Pinpoint the cell where the given text exists, returning its (x, y) midpoint coordinate. 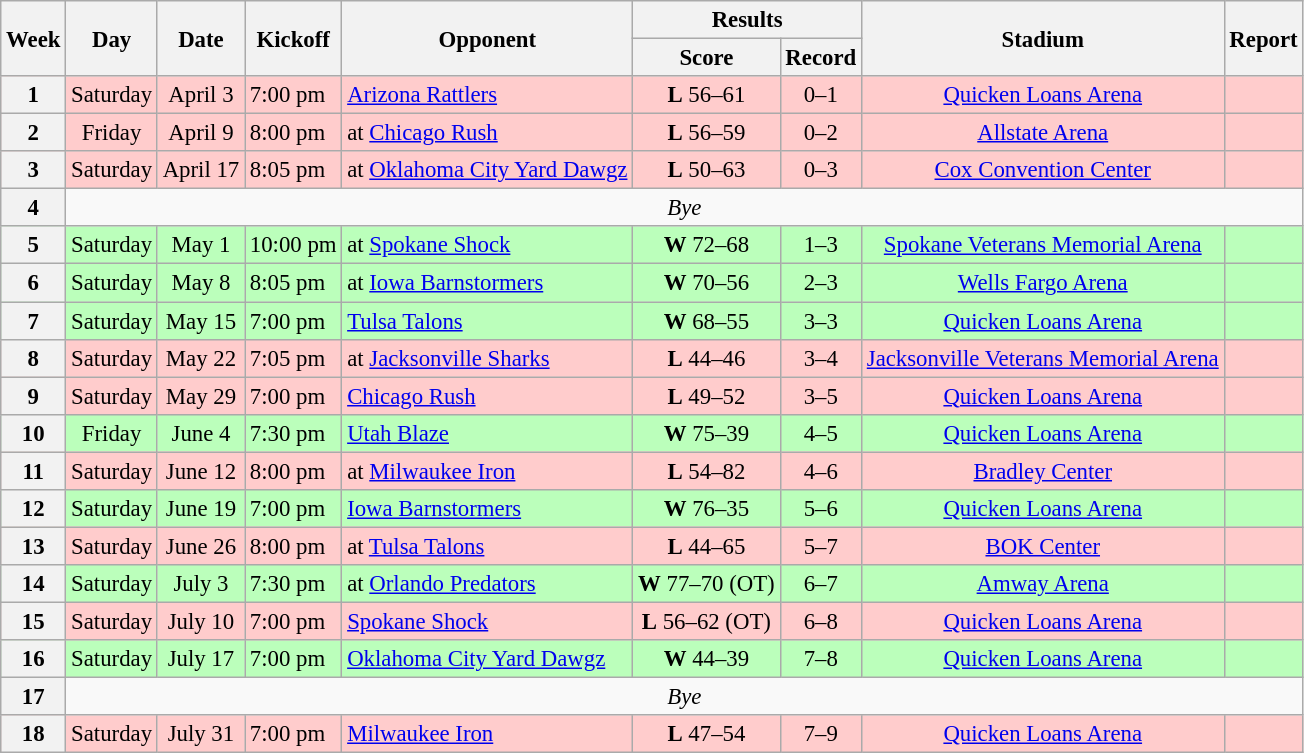
W 76–35 (706, 509)
at Jacksonville Sharks (488, 358)
April 17 (200, 170)
Jacksonville Veterans Memorial Arena (1042, 358)
17 (34, 697)
June 19 (200, 509)
6–8 (820, 621)
5–7 (820, 546)
6 (34, 283)
Date (200, 38)
7–9 (820, 734)
L 47–54 (706, 734)
at Milwaukee Iron (488, 471)
L 54–82 (706, 471)
April 9 (200, 133)
Oklahoma City Yard Dawgz (488, 659)
Tulsa Talons (488, 321)
10 (34, 433)
L 50–63 (706, 170)
at Orlando Predators (488, 584)
Arizona Rattlers (488, 95)
W 72–68 (706, 245)
L 44–46 (706, 358)
Cox Convention Center (1042, 170)
7–8 (820, 659)
1–3 (820, 245)
18 (34, 734)
at Iowa Barnstormers (488, 283)
16 (34, 659)
Kickoff (294, 38)
June 12 (200, 471)
10:00 pm (294, 245)
L 56–59 (706, 133)
Spokane Shock (488, 621)
May 8 (200, 283)
Chicago Rush (488, 396)
14 (34, 584)
at Tulsa Talons (488, 546)
4 (34, 208)
at Chicago Rush (488, 133)
3–3 (820, 321)
W 44–39 (706, 659)
May 22 (200, 358)
7:05 pm (294, 358)
Wells Fargo Arena (1042, 283)
Milwaukee Iron (488, 734)
Iowa Barnstormers (488, 509)
Allstate Arena (1042, 133)
Utah Blaze (488, 433)
Day (112, 38)
4–6 (820, 471)
12 (34, 509)
13 (34, 546)
BOK Center (1042, 546)
Spokane Veterans Memorial Arena (1042, 245)
W 75–39 (706, 433)
Record (820, 58)
May 15 (200, 321)
1 (34, 95)
Results (748, 20)
June 4 (200, 433)
W 77–70 (OT) (706, 584)
May 29 (200, 396)
0–3 (820, 170)
W 70–56 (706, 283)
Amway Arena (1042, 584)
July 17 (200, 659)
at Spokane Shock (488, 245)
Stadium (1042, 38)
April 3 (200, 95)
8 (34, 358)
15 (34, 621)
Score (706, 58)
5–6 (820, 509)
L 56–61 (706, 95)
July 3 (200, 584)
July 10 (200, 621)
2–3 (820, 283)
Opponent (488, 38)
3 (34, 170)
Bradley Center (1042, 471)
7 (34, 321)
Week (34, 38)
at Oklahoma City Yard Dawgz (488, 170)
L 49–52 (706, 396)
6–7 (820, 584)
3–5 (820, 396)
9 (34, 396)
May 1 (200, 245)
4–5 (820, 433)
0–1 (820, 95)
5 (34, 245)
June 26 (200, 546)
L 56–62 (OT) (706, 621)
2 (34, 133)
0–2 (820, 133)
3–4 (820, 358)
W 68–55 (706, 321)
July 31 (200, 734)
Report (1264, 38)
11 (34, 471)
L 44–65 (706, 546)
